For the text-containing cell, return its midpoint in (x, y) coordinate format. 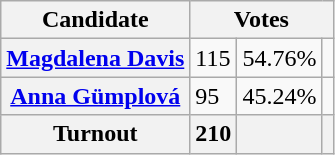
115 (214, 58)
Turnout (96, 134)
54.76% (280, 58)
Votes (262, 20)
Candidate (96, 20)
95 (214, 96)
210 (214, 134)
Anna Gümplová (96, 96)
45.24% (280, 96)
Magdalena Davis (96, 58)
